Extract the [X, Y] coordinate from the center of the cell holding the provided text.  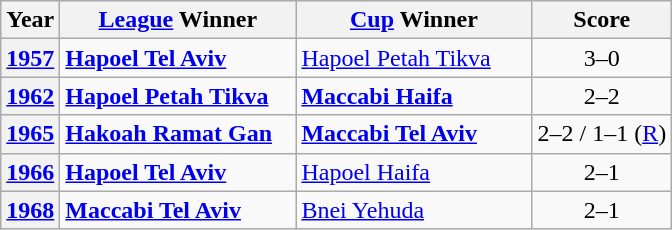
1965 [30, 134]
3–0 [602, 58]
Hapoel Haifa [414, 172]
Score [602, 20]
Cup Winner [414, 20]
1966 [30, 172]
2–2 / 1–1 (R) [602, 134]
1957 [30, 58]
Maccabi Haifa [414, 96]
1968 [30, 210]
Year [30, 20]
Hakoah Ramat Gan [178, 134]
Bnei Yehuda [414, 210]
2–2 [602, 96]
1962 [30, 96]
League Winner [178, 20]
